Locate the cell with the specified text and output its (X, Y) center coordinate. 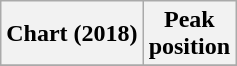
Peakposition (189, 34)
Chart (2018) (72, 34)
